Search for the cell housing the specified text and yield its (x, y) center coordinate. 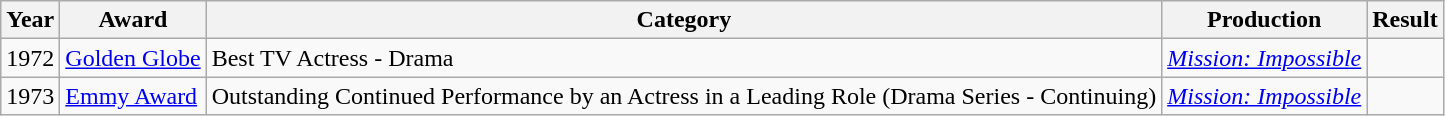
Emmy Award (133, 96)
Best TV Actress - Drama (684, 58)
Production (1264, 20)
Category (684, 20)
Outstanding Continued Performance by an Actress in a Leading Role (Drama Series - Continuing) (684, 96)
Golden Globe (133, 58)
1973 (30, 96)
Year (30, 20)
Result (1405, 20)
Award (133, 20)
1972 (30, 58)
